Detect which cell encompasses the target text, then output its (x, y) center coordinate. 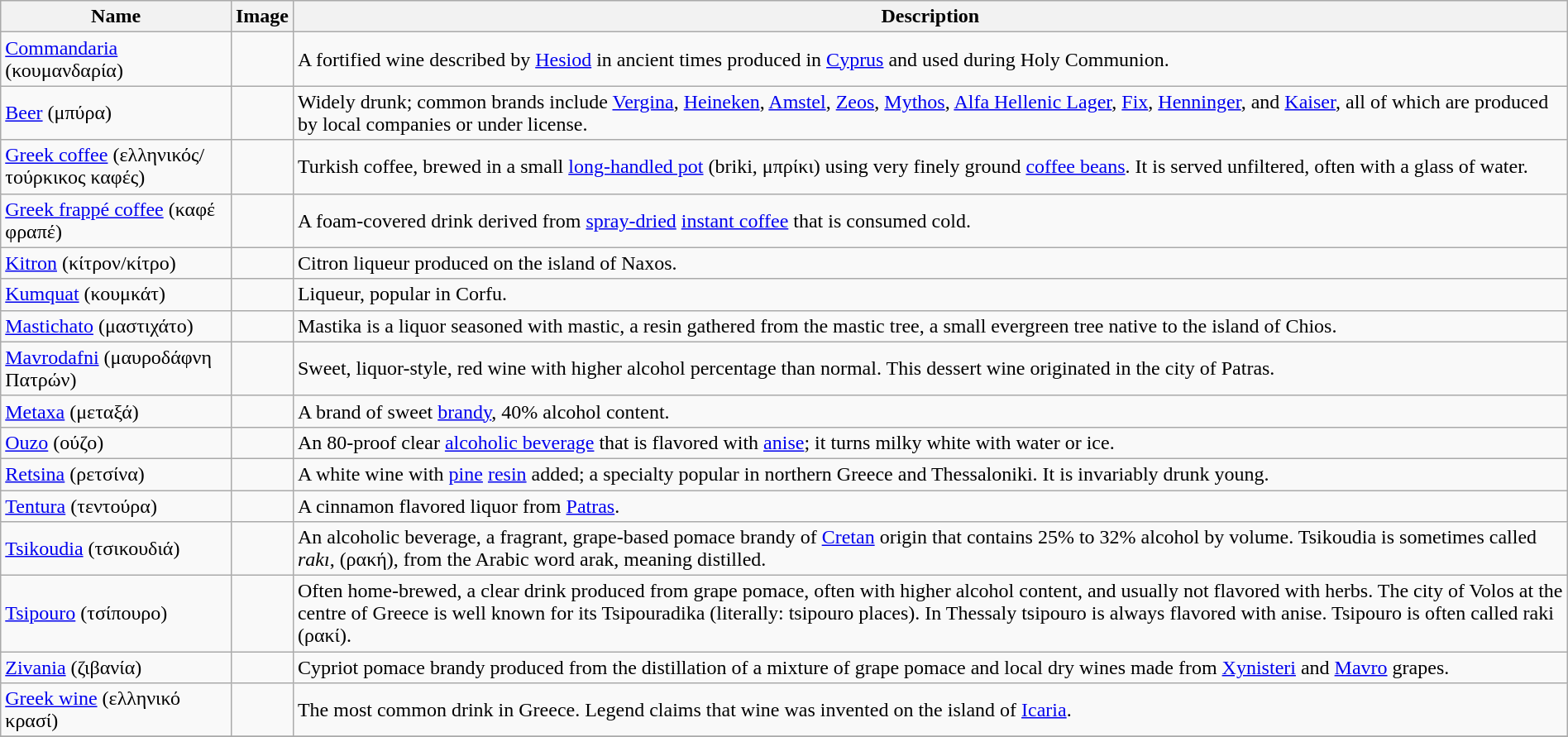
Retsina (ρετσίνα) (116, 474)
Cypriot pomace brandy produced from the distillation of a mixture of grape pomace and local dry wines made from Xynisteri and Mavro grapes. (930, 668)
Greek wine (ελληνικό κρασί) (116, 710)
Zivania (ζιβανία) (116, 668)
Tentura (τεντούρα) (116, 505)
Name (116, 17)
Liqueur, popular in Corfu. (930, 294)
Metaxa (μεταξά) (116, 411)
A white wine with pine resin added; a specialty popular in northern Greece and Thessaloniki. It is invariably drunk young. (930, 474)
A foam-covered drink derived from spray-dried instant coffee that is consumed cold. (930, 220)
Commandaria (κουμανδαρία) (116, 60)
Image (261, 17)
Tsipouro (τσίπουρο) (116, 614)
Mastichato (μαστιχάτο) (116, 326)
Ouzo (ούζο) (116, 443)
An 80-proof clear alcoholic beverage that is flavored with anise; it turns milky white with water or ice. (930, 443)
Greek frappé coffee (καφέ φραπέ) (116, 220)
Tsikoudia (τσικουδιά) (116, 549)
Greek coffee (ελληνικός/τούρκικος καφές) (116, 167)
Description (930, 17)
Mavrodafni (μαυροδάφνη Πατρών) (116, 369)
A fortified wine described by Hesiod in ancient times produced in Cyprus and used during Holy Communion. (930, 60)
Mastika is a liquor seasoned with mastic, a resin gathered from the mastic tree, a small evergreen tree native to the island of Chios. (930, 326)
Kumquat (κουμκάτ) (116, 294)
A cinnamon flavored liquor from Patras. (930, 505)
Citron liqueur produced on the island of Naxos. (930, 263)
A brand of sweet brandy, 40% alcohol content. (930, 411)
The most common drink in Greece. Legend claims that wine was invented on the island of Icaria. (930, 710)
Sweet, liquor-style, red wine with higher alcohol percentage than normal. This dessert wine originated in the city of Patras. (930, 369)
Kitron (κίτρον/κίτρο) (116, 263)
Beer (μπύρα) (116, 112)
